Detect which cell encompasses the target text, then output its [x, y] center coordinate. 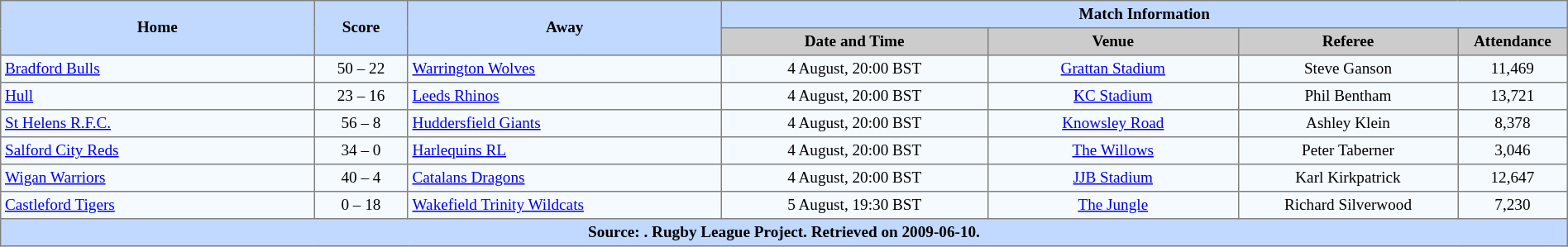
Grattan Stadium [1113, 69]
KC Stadium [1113, 96]
JJB Stadium [1113, 178]
7,230 [1513, 205]
Home [157, 28]
Richard Silverwood [1348, 205]
Phil Bentham [1348, 96]
40 – 4 [361, 178]
Attendance [1513, 41]
Away [564, 28]
Date and Time [854, 41]
Hull [157, 96]
Karl Kirkpatrick [1348, 178]
Warrington Wolves [564, 69]
50 – 22 [361, 69]
Castleford Tigers [157, 205]
The Willows [1113, 150]
12,647 [1513, 178]
Catalans Dragons [564, 178]
8,378 [1513, 124]
56 – 8 [361, 124]
34 – 0 [361, 150]
Leeds Rhinos [564, 96]
Referee [1348, 41]
The Jungle [1113, 205]
Bradford Bulls [157, 69]
13,721 [1513, 96]
11,469 [1513, 69]
23 – 16 [361, 96]
5 August, 19:30 BST [854, 205]
Match Information [1145, 15]
3,046 [1513, 150]
Harlequins RL [564, 150]
Huddersfield Giants [564, 124]
Source: . Rugby League Project. Retrieved on 2009-06-10. [784, 233]
Salford City Reds [157, 150]
Knowsley Road [1113, 124]
0 – 18 [361, 205]
Wakefield Trinity Wildcats [564, 205]
Ashley Klein [1348, 124]
Wigan Warriors [157, 178]
Steve Ganson [1348, 69]
St Helens R.F.C. [157, 124]
Venue [1113, 41]
Peter Taberner [1348, 150]
Score [361, 28]
